Locate the cell with the specified text and output its [x, y] center coordinate. 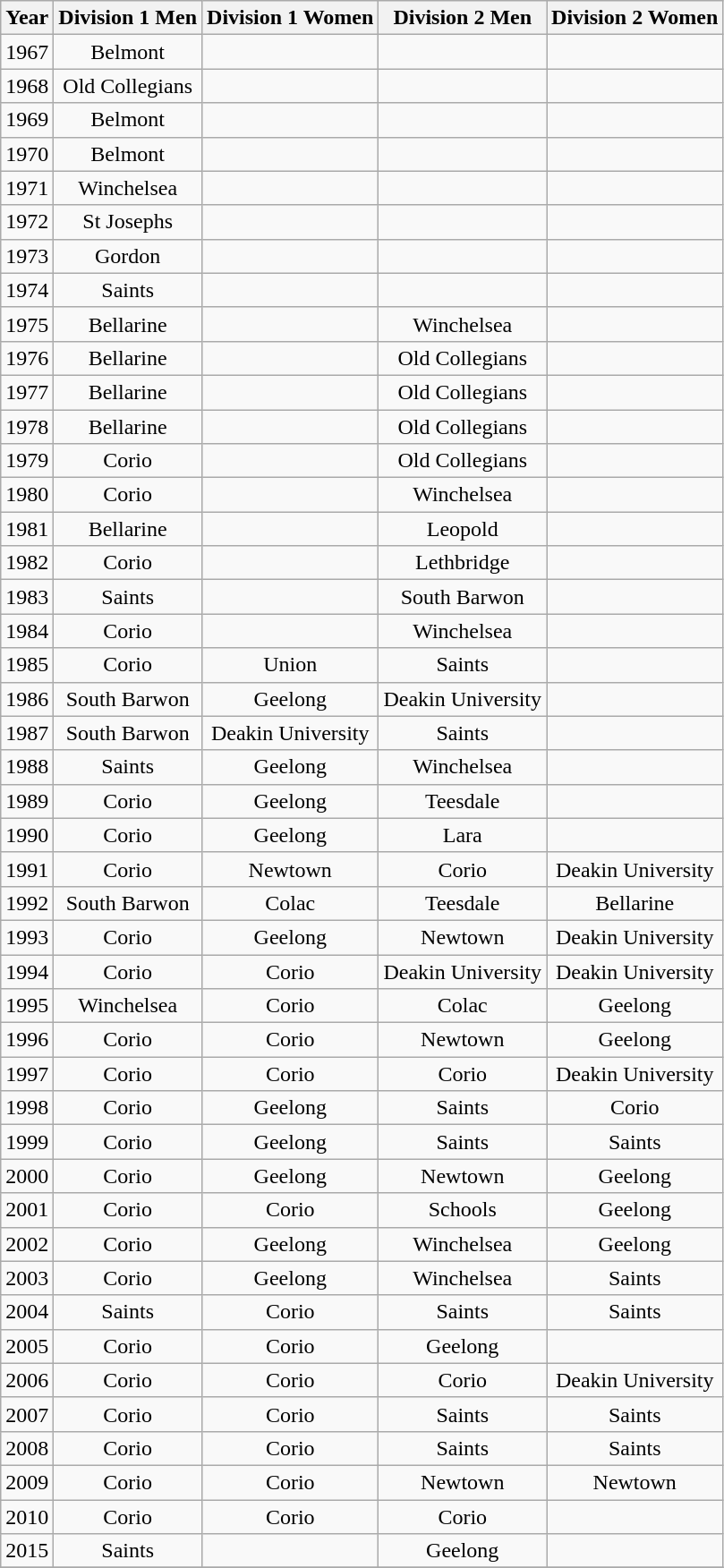
1991 [27, 869]
2010 [27, 1517]
1982 [27, 563]
2015 [27, 1551]
1999 [27, 1142]
Leopold [463, 529]
1995 [27, 1006]
1997 [27, 1074]
1998 [27, 1108]
1986 [27, 699]
Division 1 Men [128, 18]
1978 [27, 427]
2007 [27, 1414]
1969 [27, 120]
1973 [27, 256]
1984 [27, 631]
Division 2 Men [463, 18]
Division 2 Women [635, 18]
1975 [27, 324]
1968 [27, 86]
1976 [27, 358]
2003 [27, 1278]
Lara [463, 835]
2001 [27, 1210]
1987 [27, 733]
1967 [27, 52]
1996 [27, 1040]
2006 [27, 1380]
1992 [27, 903]
St Josephs [128, 222]
Union [290, 665]
1989 [27, 801]
1993 [27, 937]
1971 [27, 188]
2005 [27, 1346]
1972 [27, 222]
1988 [27, 767]
Year [27, 18]
1990 [27, 835]
Schools [463, 1210]
2004 [27, 1312]
1983 [27, 597]
Lethbridge [463, 563]
1994 [27, 971]
1970 [27, 154]
1981 [27, 529]
1980 [27, 495]
1977 [27, 392]
2009 [27, 1482]
Gordon [128, 256]
1974 [27, 290]
2000 [27, 1176]
2002 [27, 1244]
1985 [27, 665]
2008 [27, 1448]
Division 1 Women [290, 18]
1979 [27, 461]
